Scan for the cell matching the given text and deliver its [x, y] coordinate at center. 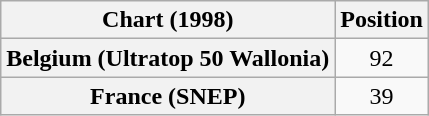
Belgium (Ultratop 50 Wallonia) [168, 58]
92 [382, 58]
39 [382, 96]
France (SNEP) [168, 96]
Chart (1998) [168, 20]
Position [382, 20]
